Locate the cell with the specified text and output its [X, Y] center coordinate. 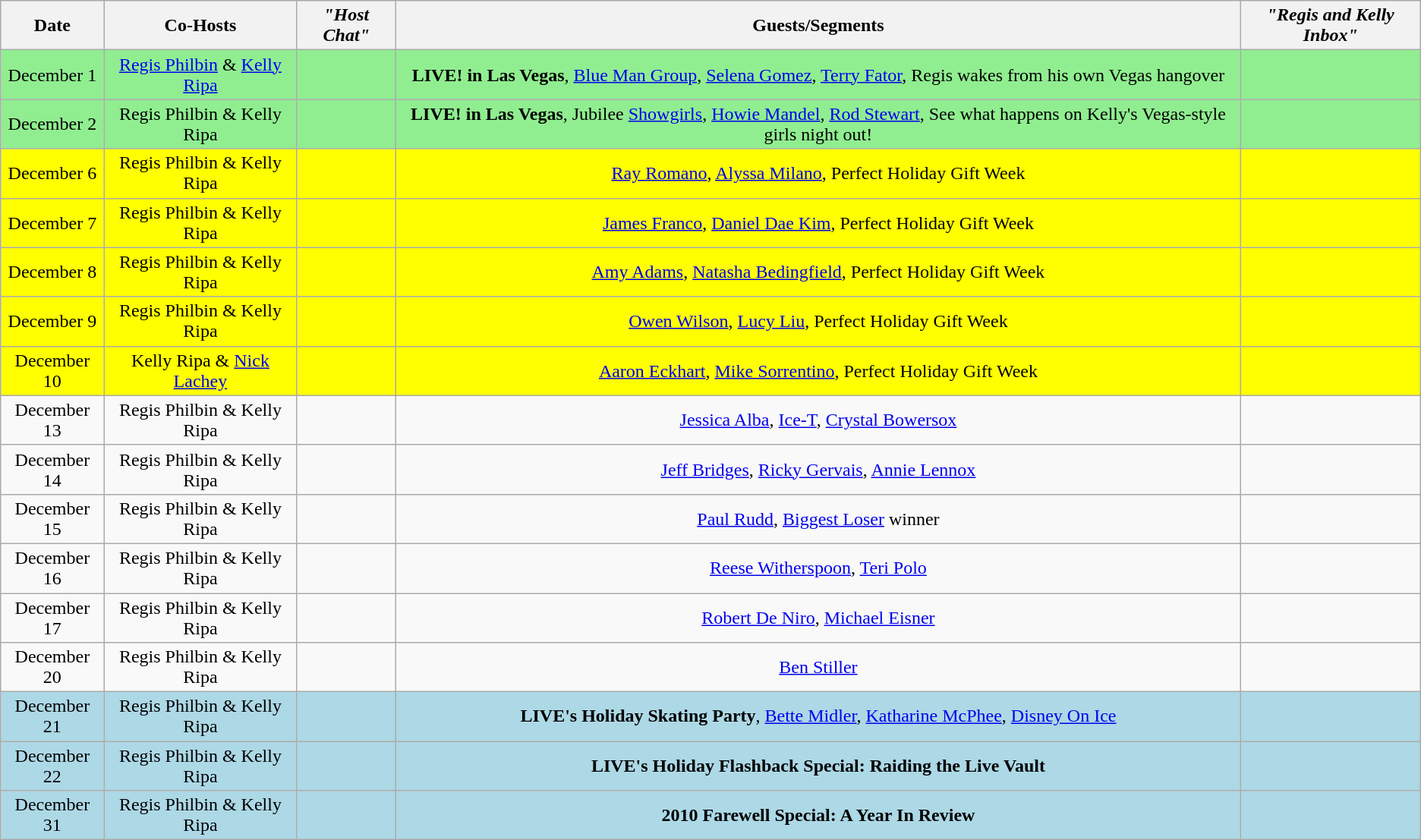
December 14 [52, 469]
December 7 [52, 223]
December 16 [52, 568]
"Regis and Kelly Inbox" [1330, 26]
December 21 [52, 716]
December 6 [52, 173]
Jessica Alba, Ice-T, Crystal Bowersox [818, 420]
December 10 [52, 370]
Date [52, 26]
Reese Witherspoon, Teri Polo [818, 568]
December 2 [52, 124]
James Franco, Daniel Dae Kim, Perfect Holiday Gift Week [818, 223]
Amy Adams, Natasha Bedingfield, Perfect Holiday Gift Week [818, 272]
December 22 [52, 766]
LIVE! in Las Vegas, Blue Man Group, Selena Gomez, Terry Fator, Regis wakes from his own Vegas hangover [818, 74]
Guests/Segments [818, 26]
December 13 [52, 420]
2010 Farewell Special: A Year In Review [818, 815]
Kelly Ripa & Nick Lachey [200, 370]
LIVE! in Las Vegas, Jubilee Showgirls, Howie Mandel, Rod Stewart, See what happens on Kelly's Vegas-style girls night out! [818, 124]
December 15 [52, 519]
LIVE's Holiday Flashback Special: Raiding the Live Vault [818, 766]
December 31 [52, 815]
December 9 [52, 322]
Ben Stiller [818, 668]
December 17 [52, 618]
"Host Chat" [346, 26]
December 1 [52, 74]
Robert De Niro, Michael Eisner [818, 618]
Ray Romano, Alyssa Milano, Perfect Holiday Gift Week [818, 173]
Aaron Eckhart, Mike Sorrentino, Perfect Holiday Gift Week [818, 370]
Paul Rudd, Biggest Loser winner [818, 519]
Jeff Bridges, Ricky Gervais, Annie Lennox [818, 469]
December 20 [52, 668]
Co-Hosts [200, 26]
December 8 [52, 272]
LIVE's Holiday Skating Party, Bette Midler, Katharine McPhee, Disney On Ice [818, 716]
Owen Wilson, Lucy Liu, Perfect Holiday Gift Week [818, 322]
